Identify which cell holds the provided text, then report its [X, Y] central coordinate. 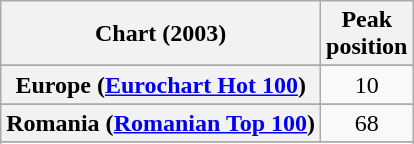
68 [367, 123]
10 [367, 85]
Peakposition [367, 34]
Chart (2003) [161, 34]
Europe (Eurochart Hot 100) [161, 85]
Romania (Romanian Top 100) [161, 123]
